Output the [x, y] coordinate of the center of the cell containing the given text.  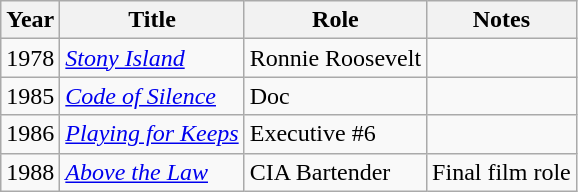
CIA Bartender [335, 172]
Executive #6 [335, 134]
Above the Law [152, 172]
Notes [502, 20]
Final film role [502, 172]
Playing for Keeps [152, 134]
Ronnie Roosevelt [335, 58]
1988 [30, 172]
1978 [30, 58]
1985 [30, 96]
Doc [335, 96]
Stony Island [152, 58]
Year [30, 20]
1986 [30, 134]
Title [152, 20]
Role [335, 20]
Code of Silence [152, 96]
